Identify which cell holds the provided text, then report its [X, Y] central coordinate. 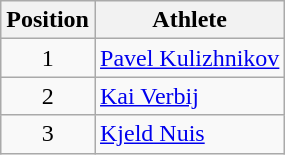
Kjeld Nuis [189, 134]
Athlete [189, 20]
Kai Verbij [189, 96]
Position [48, 20]
2 [48, 96]
Pavel Kulizhnikov [189, 58]
1 [48, 58]
3 [48, 134]
